Search for the cell housing the specified text and yield its [x, y] center coordinate. 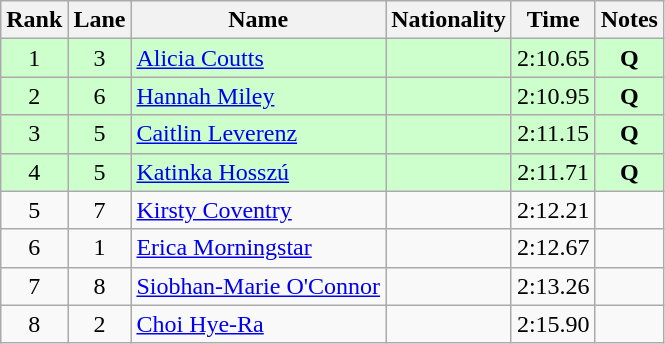
Notes [629, 20]
Hannah Miley [258, 96]
Caitlin Leverenz [258, 134]
4 [34, 172]
Lane [100, 20]
Erica Morningstar [258, 248]
Choi Hye-Ra [258, 324]
2:11.15 [553, 134]
2:11.71 [553, 172]
2:12.67 [553, 248]
2:10.65 [553, 58]
2:12.21 [553, 210]
Name [258, 20]
2:15.90 [553, 324]
Katinka Hosszú [258, 172]
Nationality [449, 20]
Alicia Coutts [258, 58]
2:10.95 [553, 96]
Siobhan-Marie O'Connor [258, 286]
Rank [34, 20]
Kirsty Coventry [258, 210]
2:13.26 [553, 286]
Time [553, 20]
